Extract the (X, Y) coordinate from the center of the cell holding the provided text.  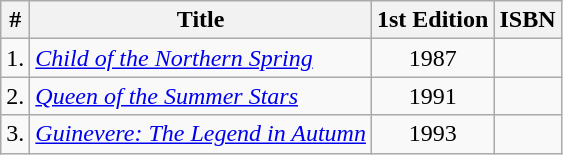
# (16, 20)
2. (16, 96)
1993 (432, 134)
Queen of the Summer Stars (201, 96)
1st Edition (432, 20)
Guinevere: The Legend in Autumn (201, 134)
ISBN (528, 20)
3. (16, 134)
1. (16, 58)
Title (201, 20)
1987 (432, 58)
1991 (432, 96)
Child of the Northern Spring (201, 58)
